Return [X, Y] of the center of cell containing provided text 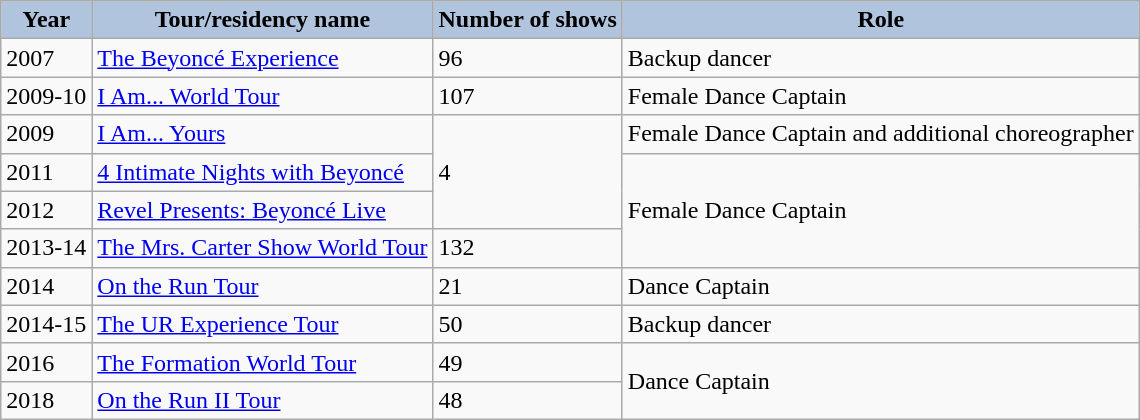
48 [528, 400]
Number of shows [528, 20]
2013-14 [46, 248]
The Mrs. Carter Show World Tour [262, 248]
On the Run II Tour [262, 400]
The Beyoncé Experience [262, 58]
50 [528, 324]
Female Dance Captain and additional choreographer [880, 134]
4 [528, 172]
49 [528, 362]
96 [528, 58]
4 Intimate Nights with Beyoncé [262, 172]
2012 [46, 210]
I Am... World Tour [262, 96]
2014 [46, 286]
21 [528, 286]
The Formation World Tour [262, 362]
2009-10 [46, 96]
Revel Presents: Beyoncé Live [262, 210]
2007 [46, 58]
Tour/residency name [262, 20]
On the Run Tour [262, 286]
I Am... Yours [262, 134]
132 [528, 248]
2011 [46, 172]
The UR Experience Tour [262, 324]
2016 [46, 362]
2009 [46, 134]
Role [880, 20]
2018 [46, 400]
2014-15 [46, 324]
Year [46, 20]
107 [528, 96]
